Return the (X, Y) coordinate for the center point of the cell that contains the specified text.  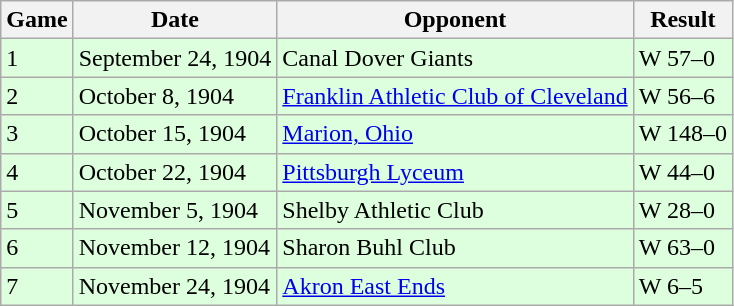
Franklin Athletic Club of Cleveland (455, 96)
4 (37, 172)
2 (37, 96)
Pittsburgh Lyceum (455, 172)
November 5, 1904 (175, 210)
Sharon Buhl Club (455, 248)
W 63–0 (682, 248)
5 (37, 210)
October 8, 1904 (175, 96)
6 (37, 248)
W 28–0 (682, 210)
3 (37, 134)
7 (37, 286)
Date (175, 20)
Canal Dover Giants (455, 58)
1 (37, 58)
Shelby Athletic Club (455, 210)
Opponent (455, 20)
Result (682, 20)
November 12, 1904 (175, 248)
October 15, 1904 (175, 134)
October 22, 1904 (175, 172)
November 24, 1904 (175, 286)
W 44–0 (682, 172)
W 148–0 (682, 134)
Marion, Ohio (455, 134)
W 6–5 (682, 286)
Akron East Ends (455, 286)
W 57–0 (682, 58)
W 56–6 (682, 96)
Game (37, 20)
September 24, 1904 (175, 58)
